Search for the cell housing the specified text and yield its [x, y] center coordinate. 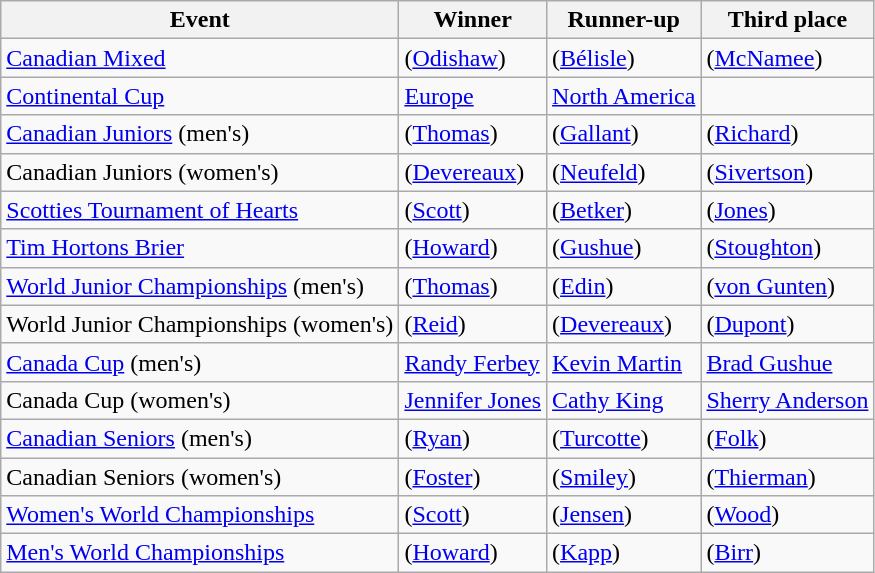
(Wood) [788, 515]
(Kapp) [624, 553]
Winner [473, 20]
Canadian Seniors (men's) [200, 438]
(Dupont) [788, 324]
(Folk) [788, 438]
Canada Cup (men's) [200, 362]
(Thierman) [788, 477]
(Gallant) [624, 134]
Canada Cup (women's) [200, 400]
Brad Gushue [788, 362]
(Richard) [788, 134]
World Junior Championships (women's) [200, 324]
Cathy King [624, 400]
(Ryan) [473, 438]
Canadian Seniors (women's) [200, 477]
(Edin) [624, 286]
Third place [788, 20]
Continental Cup [200, 96]
Sherry Anderson [788, 400]
(Betker) [624, 210]
Canadian Mixed [200, 58]
(Birr) [788, 553]
North America [624, 96]
Runner-up [624, 20]
Kevin Martin [624, 362]
Randy Ferbey [473, 362]
Jennifer Jones [473, 400]
Canadian Juniors (men's) [200, 134]
(McNamee) [788, 58]
Men's World Championships [200, 553]
(Reid) [473, 324]
(Turcotte) [624, 438]
(Smiley) [624, 477]
World Junior Championships (men's) [200, 286]
(Gushue) [624, 248]
(Bélisle) [624, 58]
Tim Hortons Brier [200, 248]
(Neufeld) [624, 172]
(von Gunten) [788, 286]
(Foster) [473, 477]
(Jones) [788, 210]
Event [200, 20]
Women's World Championships [200, 515]
(Stoughton) [788, 248]
(Odishaw) [473, 58]
Canadian Juniors (women's) [200, 172]
Europe [473, 96]
(Jensen) [624, 515]
(Sivertson) [788, 172]
Scotties Tournament of Hearts [200, 210]
